Find where the given text appears and provide that cell's center as [x, y] coordinate. 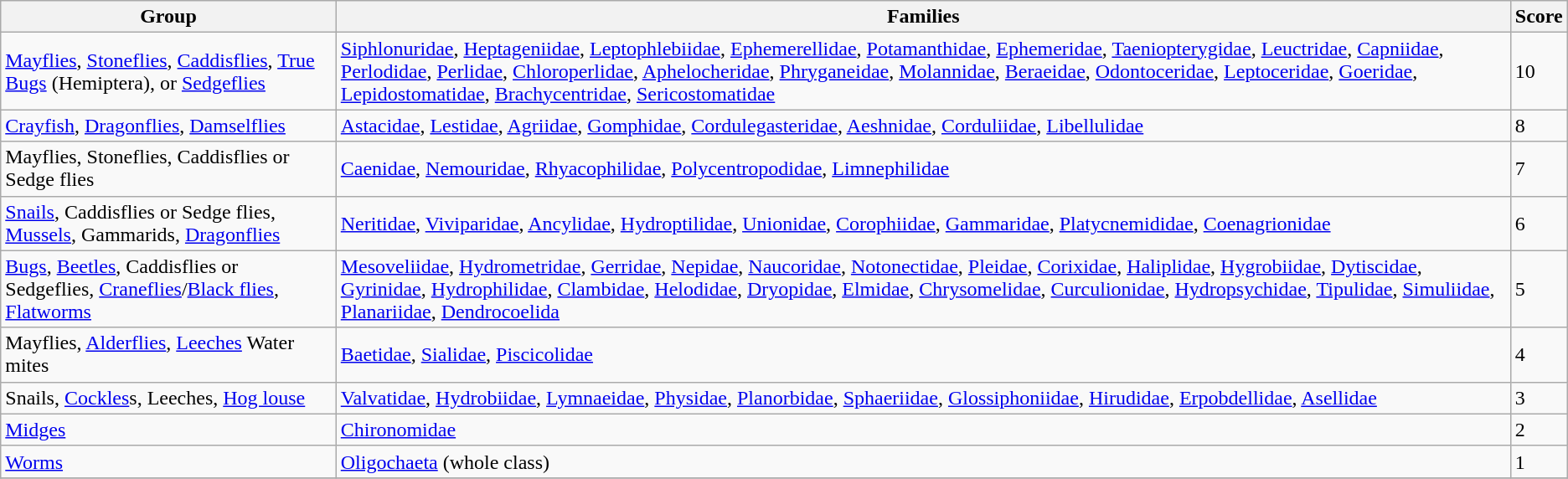
1 [1539, 461]
Astacidae, Lestidae, Agriidae, Gomphidae, Cordulegasteridae, Aeshnidae, Corduliidae, Libellulidae [923, 126]
Neritidae, Viviparidae, Ancylidae, Hydroptilidae, Unionidae, Corophiidae, Gammaridae, Platycnemididae, Coenagrionidae [923, 223]
Oligochaeta (whole class) [923, 461]
Baetidae, Sialidae, Piscicolidae [923, 355]
Bugs, Beetles, Caddisflies or Sedgeflies, Craneflies/Black flies, Flatworms [168, 289]
8 [1539, 126]
Mayflies, Alderflies, Leeches Water mites [168, 355]
Valvatidae, Hydrobiidae, Lymnaeidae, Physidae, Planorbidae, Sphaeriidae, Glossiphoniidae, Hirudidae, Erpobdellidae, Asellidae [923, 398]
Caenidae, Nemouridae, Rhyacophilidae, Polycentropodidae, Limnephilidae [923, 169]
Snails, Cockless, Leeches, Hog louse [168, 398]
Group [168, 17]
Mayflies, Stoneflies, Caddisflies, True Bugs (Hemiptera), or Sedgeflies [168, 71]
10 [1539, 71]
5 [1539, 289]
Mayflies, Stoneflies, Caddisflies or Sedge flies [168, 169]
Worms [168, 461]
2 [1539, 430]
7 [1539, 169]
Crayfish, Dragonflies, Damselflies [168, 126]
Score [1539, 17]
3 [1539, 398]
6 [1539, 223]
Chironomidae [923, 430]
4 [1539, 355]
Families [923, 17]
Snails, Caddisflies or Sedge flies, Mussels, Gammarids, Dragonflies [168, 223]
Midges [168, 430]
